Search for the cell housing the specified text and yield its [x, y] center coordinate. 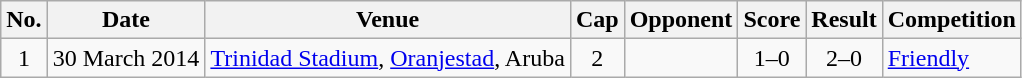
Opponent [681, 20]
1 [24, 58]
2–0 [844, 58]
2 [597, 58]
Friendly [952, 58]
Competition [952, 20]
30 March 2014 [126, 58]
Score [772, 20]
Date [126, 20]
Trinidad Stadium, Oranjestad, Aruba [388, 58]
1–0 [772, 58]
Cap [597, 20]
Result [844, 20]
No. [24, 20]
Venue [388, 20]
